Extract the (x, y) coordinate from the center of the cell holding the provided text.  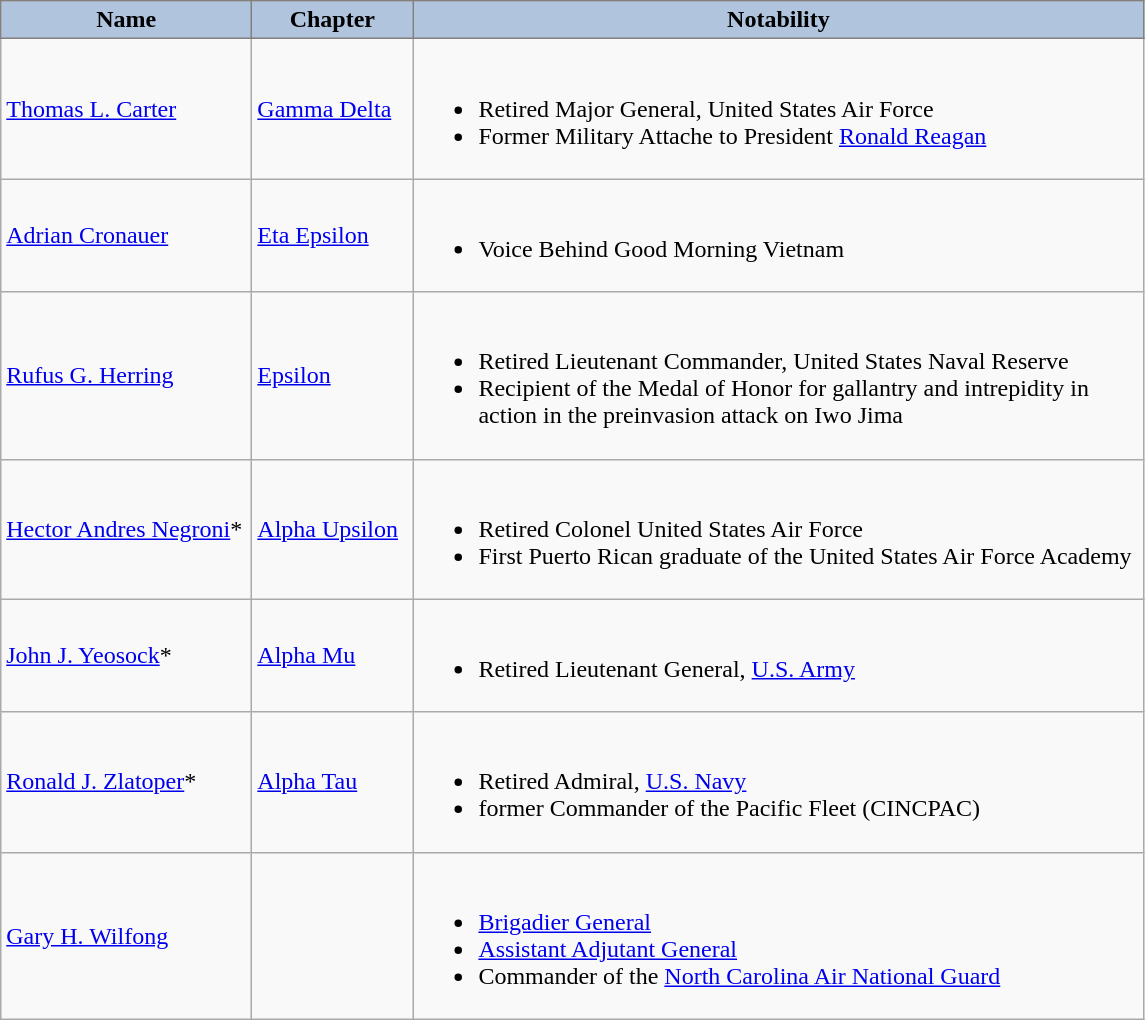
Epsilon (332, 376)
Brigadier GeneralAssistant Adjutant GeneralCommander of the North Carolina Air National Guard (778, 936)
Thomas L. Carter (126, 109)
Adrian Cronauer (126, 236)
Retired Lieutenant General, U.S. Army (778, 656)
John J. Yeosock* (126, 656)
Rufus G. Herring (126, 376)
Ronald J. Zlatoper* (126, 782)
Name (126, 20)
Gamma Delta (332, 109)
Retired Colonel United States Air ForceFirst Puerto Rican graduate of the United States Air Force Academy (778, 529)
Alpha Upsilon (332, 529)
Eta Epsilon (332, 236)
Hector Andres Negroni* (126, 529)
Notability (778, 20)
Alpha Tau (332, 782)
Alpha Mu (332, 656)
Gary H. Wilfong (126, 936)
Voice Behind Good Morning Vietnam (778, 236)
Chapter (332, 20)
Retired Admiral, U.S. Navyformer Commander of the Pacific Fleet (CINCPAC) (778, 782)
Retired Major General, United States Air ForceFormer Military Attache to President Ronald Reagan (778, 109)
